Search for the cell housing the specified text and yield its (X, Y) center coordinate. 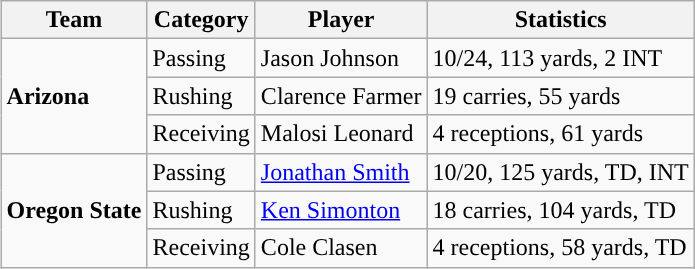
Team (74, 20)
Clarence Farmer (341, 96)
Arizona (74, 96)
4 receptions, 61 yards (560, 134)
Oregon State (74, 210)
Player (341, 20)
4 receptions, 58 yards, TD (560, 248)
Category (201, 20)
19 carries, 55 yards (560, 96)
Ken Simonton (341, 210)
Jonathan Smith (341, 172)
Statistics (560, 20)
18 carries, 104 yards, TD (560, 210)
10/24, 113 yards, 2 INT (560, 58)
10/20, 125 yards, TD, INT (560, 172)
Malosi Leonard (341, 134)
Jason Johnson (341, 58)
Cole Clasen (341, 248)
